Provide the [x, y] coordinate of the cell's center where the given text is located.  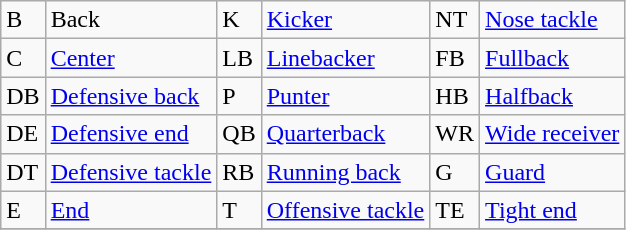
DE [23, 134]
Linebacker [346, 58]
Offensive tackle [346, 210]
K [239, 20]
Wide receiver [552, 134]
TE [455, 210]
WR [455, 134]
FB [455, 58]
Nose tackle [552, 20]
QB [239, 134]
Back [131, 20]
Defensive tackle [131, 172]
DB [23, 96]
C [23, 58]
End [131, 210]
LB [239, 58]
Punter [346, 96]
E [23, 210]
G [455, 172]
DT [23, 172]
Tight end [552, 210]
P [239, 96]
Fullback [552, 58]
Defensive end [131, 134]
B [23, 20]
NT [455, 20]
Guard [552, 172]
T [239, 210]
Defensive back [131, 96]
RB [239, 172]
HB [455, 96]
Running back [346, 172]
Halfback [552, 96]
Kicker [346, 20]
Center [131, 58]
Quarterback [346, 134]
